Provide the [X, Y] coordinate of the cell's center where the given text is located.  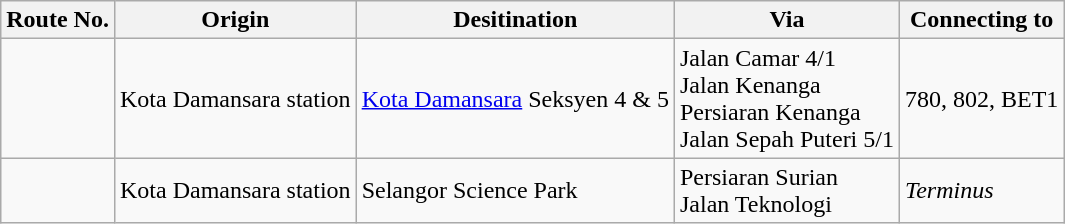
Terminus [981, 190]
Persiaran Surian Jalan Teknologi [786, 190]
Jalan Camar 4/1 Jalan Kenanga Persiaran Kenanga Jalan Sepah Puteri 5/1 [786, 98]
Desitination [515, 20]
780, 802, BET1 [981, 98]
Connecting to [981, 20]
Selangor Science Park [515, 190]
Route No. [58, 20]
Via [786, 20]
Kota Damansara Seksyen 4 & 5 [515, 98]
Origin [235, 20]
